Provide the [x, y] coordinate of the cell's center where the given text is located.  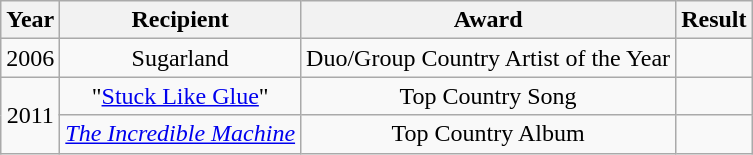
Top Country Song [488, 96]
2011 [30, 115]
Award [488, 20]
2006 [30, 58]
Recipient [180, 20]
The Incredible Machine [180, 134]
"Stuck Like Glue" [180, 96]
Sugarland [180, 58]
Year [30, 20]
Top Country Album [488, 134]
Duo/Group Country Artist of the Year [488, 58]
Result [714, 20]
